Output the (X, Y) coordinate of the center of the cell containing the given text.  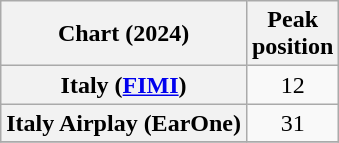
31 (292, 123)
Italy (FIMI) (124, 85)
Peakposition (292, 34)
Chart (2024) (124, 34)
Italy Airplay (EarOne) (124, 123)
12 (292, 85)
